Locate the cell with the specified text and output its [X, Y] center coordinate. 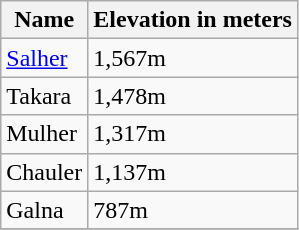
Mulher [44, 134]
Chauler [44, 172]
1,478m [193, 96]
Elevation in meters [193, 20]
1,567m [193, 58]
787m [193, 210]
1,137m [193, 172]
Takara [44, 96]
Name [44, 20]
Salher [44, 58]
Galna [44, 210]
1,317m [193, 134]
